Determine the (x, y) coordinate at the center of the cell enclosing the given text.  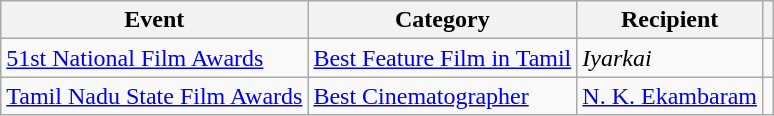
51st National Film Awards (154, 58)
N. K. Ekambaram (670, 96)
Event (154, 20)
Category (442, 20)
Recipient (670, 20)
Iyarkai (670, 58)
Best Cinematographer (442, 96)
Best Feature Film in Tamil (442, 58)
Tamil Nadu State Film Awards (154, 96)
